Determine the [X, Y] coordinate at the center of the cell enclosing the given text.  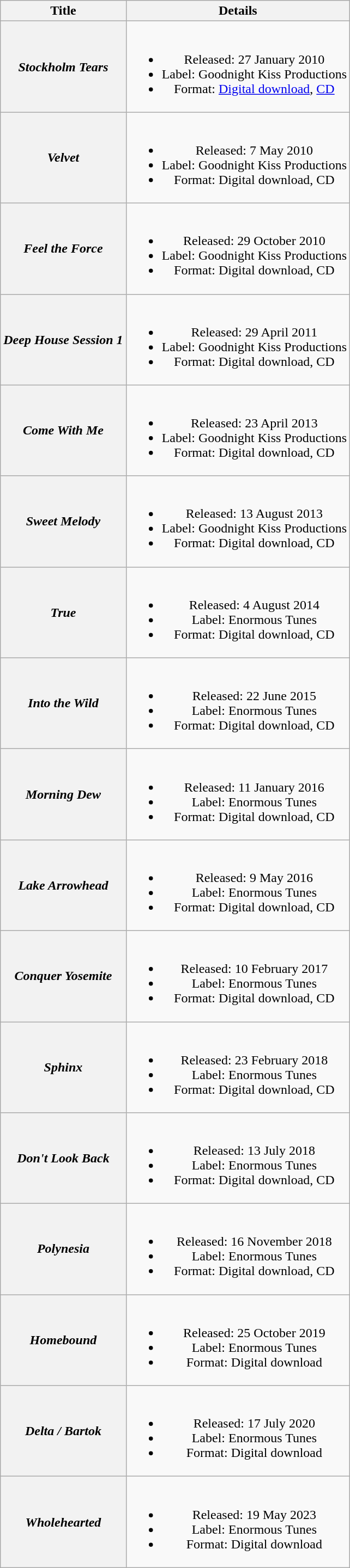
Sphinx [63, 1067]
Released: 29 April 2011Label: Goodnight Kiss ProductionsFormat: Digital download, CD [238, 340]
Wholehearted [63, 1522]
Delta / Bartok [63, 1431]
Morning Dew [63, 794]
Homebound [63, 1340]
Released: 29 October 2010Label: Goodnight Kiss ProductionsFormat: Digital download, CD [238, 248]
Don't Look Back [63, 1159]
Released: 9 May 2016Label: Enormous TunesFormat: Digital download, CD [238, 885]
Released: 10 February 2017Label: Enormous TunesFormat: Digital download, CD [238, 976]
Released: 19 May 2023Label: Enormous TunesFormat: Digital download [238, 1522]
Details [238, 11]
Velvet [63, 158]
True [63, 612]
Lake Arrowhead [63, 885]
Feel the Force [63, 248]
Released: 13 July 2018Label: Enormous TunesFormat: Digital download, CD [238, 1159]
Released: 23 April 2013Label: Goodnight Kiss ProductionsFormat: Digital download, CD [238, 430]
Stockholm Tears [63, 66]
Released: 23 February 2018Label: Enormous TunesFormat: Digital download, CD [238, 1067]
Released: 7 May 2010Label: Goodnight Kiss ProductionsFormat: Digital download, CD [238, 158]
Released: 27 January 2010Label: Goodnight Kiss ProductionsFormat: Digital download, CD [238, 66]
Sweet Melody [63, 522]
Polynesia [63, 1249]
Released: 11 January 2016Label: Enormous TunesFormat: Digital download, CD [238, 794]
Released: 25 October 2019Label: Enormous TunesFormat: Digital download [238, 1340]
Released: 13 August 2013Label: Goodnight Kiss ProductionsFormat: Digital download, CD [238, 522]
Released: 22 June 2015Label: Enormous TunesFormat: Digital download, CD [238, 703]
Come With Me [63, 430]
Into the Wild [63, 703]
Released: 4 August 2014Label: Enormous TunesFormat: Digital download, CD [238, 612]
Deep House Session 1 [63, 340]
Released: 17 July 2020Label: Enormous TunesFormat: Digital download [238, 1431]
Conquer Yosemite [63, 976]
Title [63, 11]
Released: 16 November 2018Label: Enormous TunesFormat: Digital download, CD [238, 1249]
